Search for the cell housing the specified text and yield its (X, Y) center coordinate. 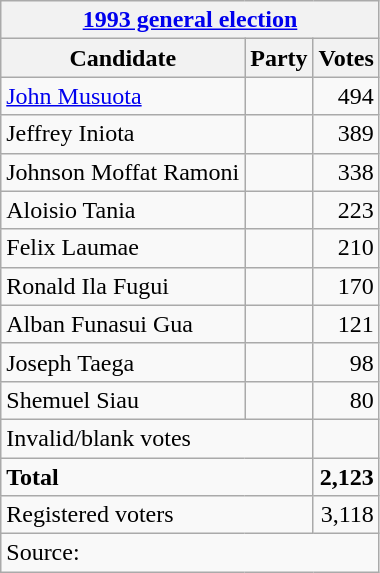
Jeffrey Iniota (123, 134)
210 (346, 248)
1993 general election (190, 20)
John Musuota (123, 96)
Total (157, 477)
Source: (190, 553)
170 (346, 286)
223 (346, 210)
494 (346, 96)
3,118 (346, 515)
Johnson Moffat Ramoni (123, 172)
Party (279, 58)
338 (346, 172)
121 (346, 324)
Aloisio Tania (123, 210)
80 (346, 400)
98 (346, 362)
Registered voters (157, 515)
Joseph Taega (123, 362)
Invalid/blank votes (157, 438)
Candidate (123, 58)
389 (346, 134)
2,123 (346, 477)
Alban Funasui Gua (123, 324)
Shemuel Siau (123, 400)
Votes (346, 58)
Ronald Ila Fugui (123, 286)
Felix Laumae (123, 248)
